Provide the [X, Y] coordinate of the cell's center where the given text is located.  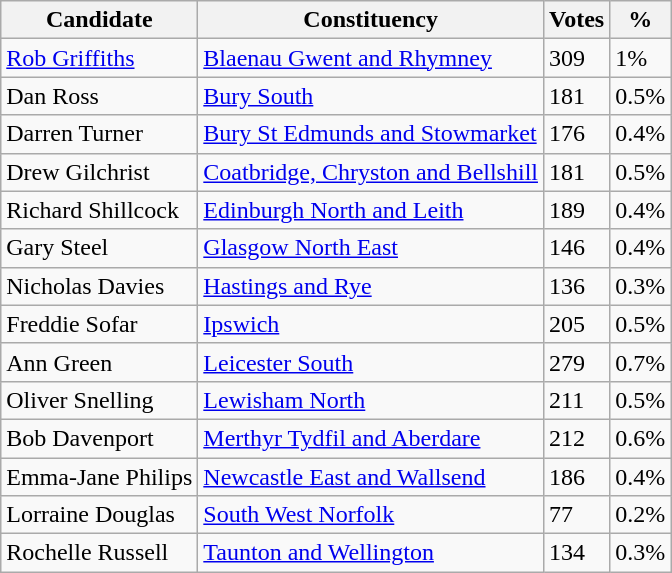
176 [576, 134]
0.7% [640, 362]
136 [576, 286]
211 [576, 400]
Nicholas Davies [100, 286]
South West Norfolk [371, 515]
Drew Gilchrist [100, 172]
Edinburgh North and Leith [371, 210]
Constituency [371, 20]
Gary Steel [100, 248]
Lorraine Douglas [100, 515]
Glasgow North East [371, 248]
77 [576, 515]
Bury St Edmunds and Stowmarket [371, 134]
Hastings and Rye [371, 286]
Leicester South [371, 362]
Newcastle East and Wallsend [371, 477]
134 [576, 553]
0.2% [640, 515]
212 [576, 438]
Blaenau Gwent and Rhymney [371, 58]
Votes [576, 20]
% [640, 20]
Rochelle Russell [100, 553]
Bury South [371, 96]
Lewisham North [371, 400]
Richard Shillcock [100, 210]
Ipswich [371, 324]
1% [640, 58]
Emma-Jane Philips [100, 477]
Coatbridge, Chryston and Bellshill [371, 172]
0.6% [640, 438]
186 [576, 477]
Rob Griffiths [100, 58]
Merthyr Tydfil and Aberdare [371, 438]
205 [576, 324]
Darren Turner [100, 134]
Candidate [100, 20]
146 [576, 248]
309 [576, 58]
Bob Davenport [100, 438]
Dan Ross [100, 96]
Taunton and Wellington [371, 553]
189 [576, 210]
Freddie Sofar [100, 324]
Ann Green [100, 362]
Oliver Snelling [100, 400]
279 [576, 362]
